Identify which cell holds the provided text, then report its (X, Y) central coordinate. 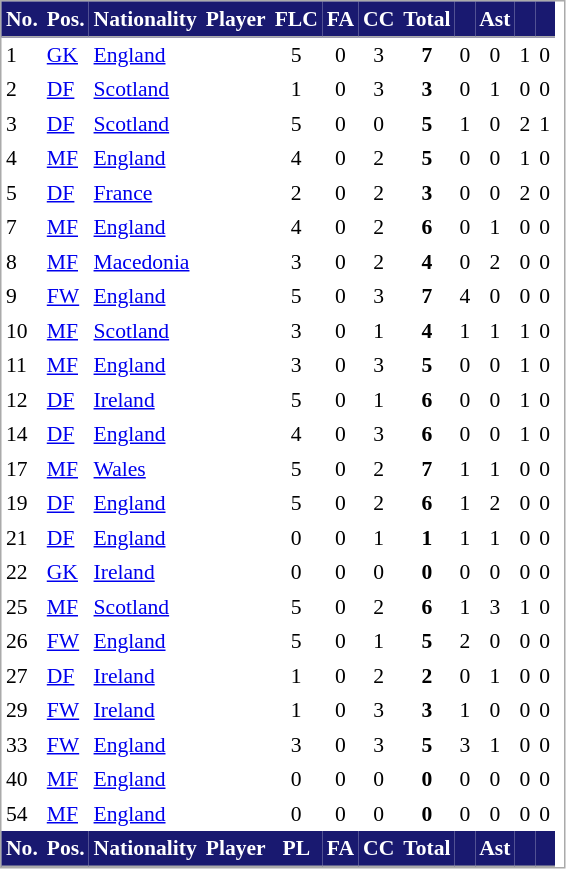
8 (22, 261)
14 (22, 434)
19 (22, 503)
Wales (145, 469)
54 (22, 813)
France (145, 193)
21 (22, 537)
33 (22, 745)
9 (22, 296)
10 (22, 331)
22 (22, 572)
FLC (296, 20)
25 (22, 607)
17 (22, 469)
40 (22, 779)
29 (22, 710)
12 (22, 399)
Macedonia (145, 261)
27 (22, 675)
PL (296, 849)
26 (22, 641)
11 (22, 365)
